For the text-containing cell, return its midpoint in [x, y] coordinate format. 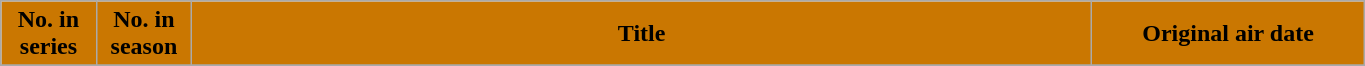
Title [642, 34]
No. inseason [144, 34]
Original air date [1228, 34]
No. inseries [48, 34]
